Capture the cell that displays the provided text and extract its (x, y) central coordinate. 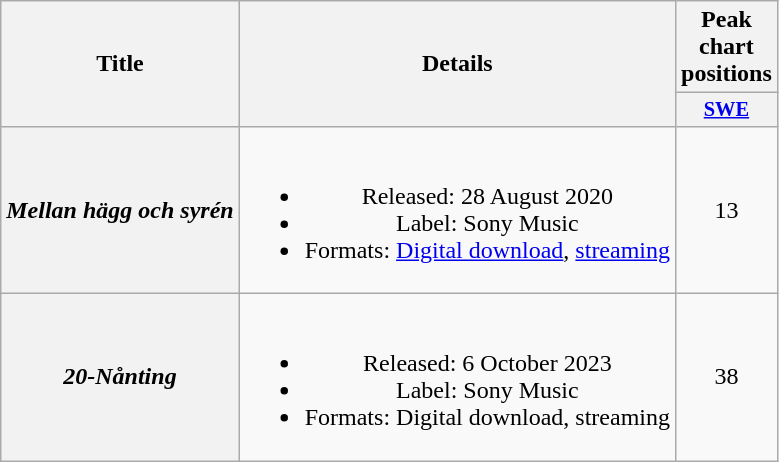
Released: 28 August 2020Label: Sony MusicFormats: Digital download, streaming (457, 210)
Peak chart positions (727, 47)
Details (457, 64)
13 (727, 210)
38 (727, 378)
Mellan hägg och syrén (120, 210)
20-Nånting (120, 378)
Released: 6 October 2023Label: Sony MusicFormats: Digital download, streaming (457, 378)
SWE (727, 110)
Title (120, 64)
